Detect which cell encompasses the target text, then output its (X, Y) center coordinate. 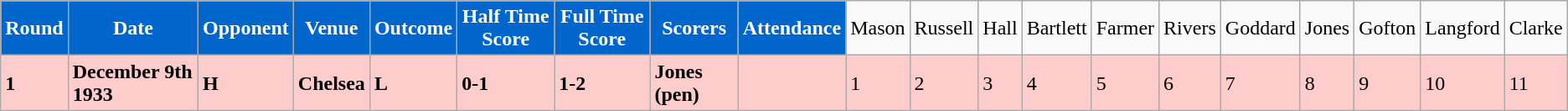
Rivers (1190, 29)
10 (1462, 82)
8 (1327, 82)
Goddard (1260, 29)
9 (1387, 82)
11 (1536, 82)
Half Time Score (506, 29)
Date (132, 29)
Bartlett (1057, 29)
5 (1125, 82)
Opponent (246, 29)
3 (1000, 82)
Clarke (1536, 29)
H (246, 82)
4 (1057, 82)
Mason (878, 29)
Attendance (792, 29)
Russell (944, 29)
Scorers (694, 29)
Outcome (413, 29)
0-1 (506, 82)
Venue (332, 29)
Hall (1000, 29)
Gofton (1387, 29)
Jones (1327, 29)
Jones (pen) (694, 82)
Langford (1462, 29)
December 9th 1933 (132, 82)
Round (34, 29)
Chelsea (332, 82)
6 (1190, 82)
Full Time Score (602, 29)
1-2 (602, 82)
Farmer (1125, 29)
7 (1260, 82)
2 (944, 82)
L (413, 82)
